Determine the (X, Y) coordinate at the center of the cell enclosing the given text.  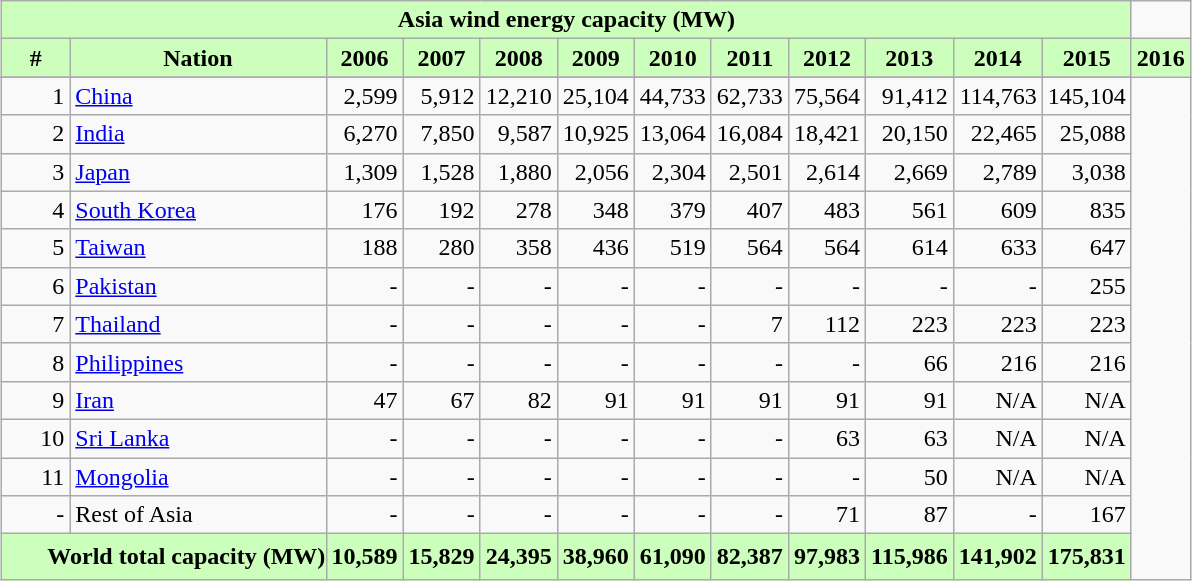
11 (36, 477)
15,829 (442, 557)
China (198, 96)
87 (909, 515)
278 (518, 210)
75,564 (826, 96)
3,038 (1086, 172)
2009 (596, 58)
Japan (198, 172)
20,150 (909, 134)
25,088 (1086, 134)
44,733 (672, 96)
2007 (442, 58)
4 (36, 210)
Asia wind energy capacity (MW) (567, 20)
10 (36, 438)
25,104 (596, 96)
115,986 (909, 557)
Nation (198, 58)
Mongolia (198, 477)
114,763 (998, 96)
2010 (672, 58)
8 (36, 362)
358 (518, 248)
82,387 (750, 557)
Pakistan (198, 286)
2012 (826, 58)
145,104 (1086, 96)
2,669 (909, 172)
175,831 (1086, 557)
71 (826, 515)
3 (36, 172)
2 (36, 134)
5 (36, 248)
9,587 (518, 134)
Taiwan (198, 248)
255 (1086, 286)
38,960 (596, 557)
141,902 (998, 557)
436 (596, 248)
13,064 (672, 134)
2016 (1160, 58)
407 (750, 210)
379 (672, 210)
India (198, 134)
167 (1086, 515)
280 (442, 248)
World total capacity (MW) (164, 557)
22,465 (998, 134)
2,599 (364, 96)
2,304 (672, 172)
97,983 (826, 557)
483 (826, 210)
519 (672, 248)
South Korea (198, 210)
2008 (518, 58)
2,614 (826, 172)
647 (1086, 248)
# (36, 58)
Sri Lanka (198, 438)
348 (596, 210)
188 (364, 248)
2014 (998, 58)
1 (36, 96)
2013 (909, 58)
835 (1086, 210)
2,501 (750, 172)
24,395 (518, 557)
16,084 (750, 134)
2,789 (998, 172)
50 (909, 477)
66 (909, 362)
7,850 (442, 134)
1,528 (442, 172)
5,912 (442, 96)
12,210 (518, 96)
Rest of Asia (198, 515)
Thailand (198, 324)
18,421 (826, 134)
2,056 (596, 172)
1,880 (518, 172)
82 (518, 400)
112 (826, 324)
2015 (1086, 58)
6 (36, 286)
6,270 (364, 134)
10,925 (596, 134)
67 (442, 400)
47 (364, 400)
61,090 (672, 557)
91,412 (909, 96)
Iran (198, 400)
Philippines (198, 362)
614 (909, 248)
609 (998, 210)
561 (909, 210)
2006 (364, 58)
10,589 (364, 557)
9 (36, 400)
192 (442, 210)
1,309 (364, 172)
633 (998, 248)
176 (364, 210)
62,733 (750, 96)
2011 (750, 58)
